Output the (X, Y) coordinate of the center of the cell containing the given text.  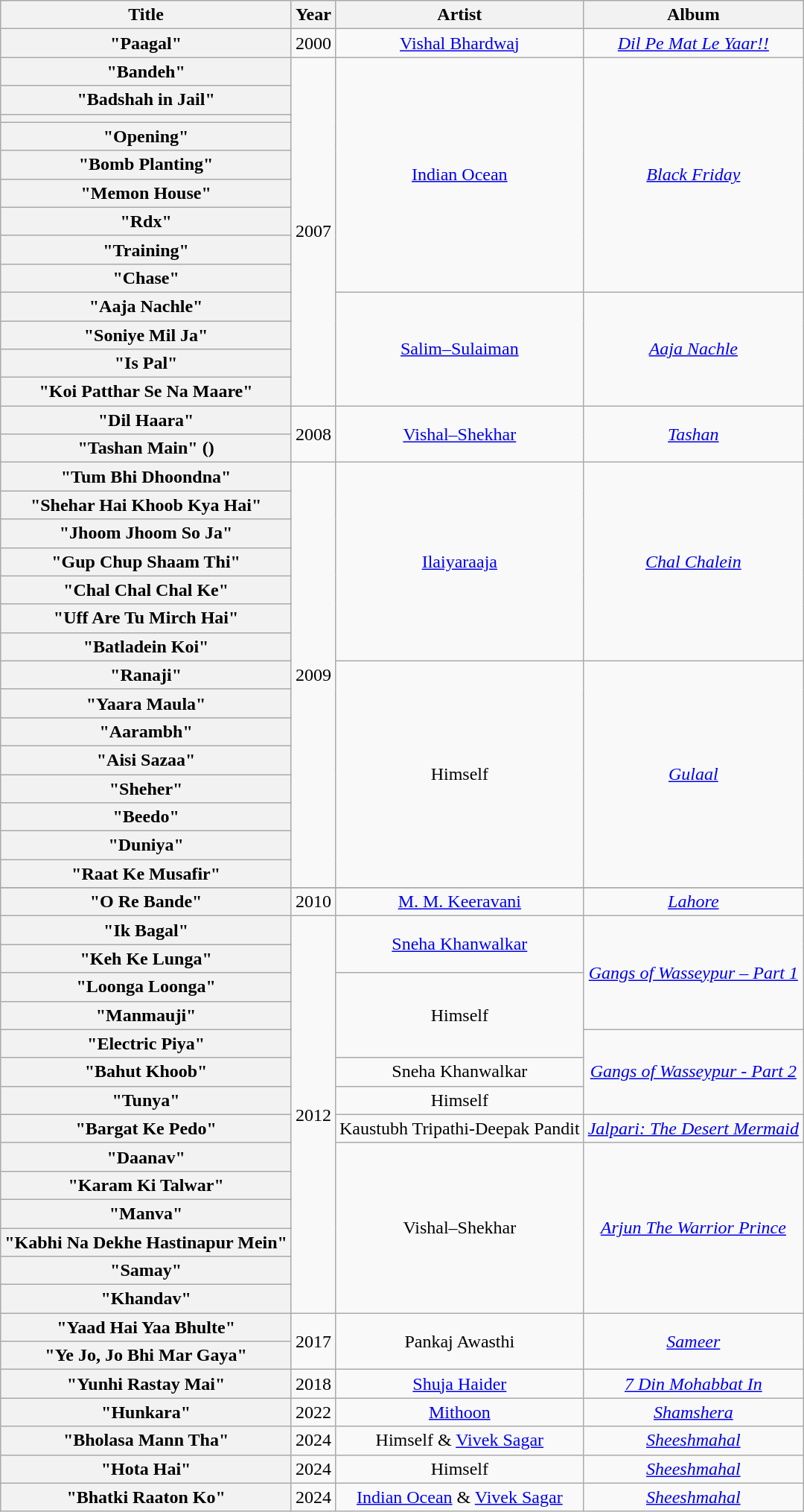
2008 (313, 434)
"Aarambh" (146, 731)
Album (693, 15)
"Ik Bagal" (146, 930)
Aaja Nachle (693, 349)
"O Re Bande" (146, 902)
"Loonga Loonga" (146, 987)
"Ranaji" (146, 675)
"Yaad Hai Yaa Bhulte" (146, 1327)
"Opening" (146, 136)
Salim–Sulaiman (459, 349)
"Jhoom Jhoom So Ja" (146, 533)
"Tum Bhi Dhoondna" (146, 477)
Mithoon (459, 1412)
2018 (313, 1384)
Black Friday (693, 175)
"Bandeh" (146, 72)
"Bargat Ke Pedo" (146, 1128)
"Ye Jo, Jo Bhi Mar Gaya" (146, 1356)
"Sheher" (146, 789)
"Tunya" (146, 1100)
"Bahut Khoob" (146, 1072)
Artist (459, 15)
"Yaara Maula" (146, 703)
"Gup Chup Shaam Thi" (146, 562)
Himself & Vivek Sagar (459, 1440)
"Soniye Mil Ja" (146, 334)
"Khandav" (146, 1299)
2022 (313, 1412)
"Paagal" (146, 43)
Ilaiyaraaja (459, 562)
"Daanav" (146, 1157)
"Bholasa Mann Tha" (146, 1440)
"Batladein Koi" (146, 647)
Shuja Haider (459, 1384)
7 Din Mohabbat In (693, 1384)
"Duniya" (146, 845)
"Manmauji" (146, 1015)
Tashan (693, 434)
"Koi Patthar Se Na Maare" (146, 392)
"Aisi Sazaa" (146, 760)
Chal Chalein (693, 562)
Arjun The Warrior Prince (693, 1227)
"Samay" (146, 1271)
"Yunhi Rastay Mai" (146, 1384)
Jalpari: The Desert Mermaid (693, 1128)
2010 (313, 902)
"Kabhi Na Dekhe Hastinapur Mein" (146, 1242)
"Memon House" (146, 193)
Shamshera (693, 1412)
Indian Ocean (459, 175)
Gulaal (693, 774)
M. M. Keeravani (459, 902)
"Is Pal" (146, 363)
Year (313, 15)
Pankaj Awasthi (459, 1341)
Kaustubh Tripathi-Deepak Pandit (459, 1128)
Lahore (693, 902)
Gangs of Wasseypur – Part 1 (693, 973)
"Hota Hai" (146, 1469)
"Uff Are Tu Mirch Hai" (146, 618)
Indian Ocean & Vivek Sagar (459, 1497)
2007 (313, 232)
2000 (313, 43)
"Training" (146, 250)
Dil Pe Mat Le Yaar!! (693, 43)
"Chal Chal Chal Ke" (146, 590)
2009 (313, 675)
"Chase" (146, 278)
"Tashan Main" () (146, 448)
Gangs of Wasseypur - Part 2 (693, 1072)
"Badshah in Jail" (146, 100)
"Bhatki Raaton Ko" (146, 1497)
2012 (313, 1114)
"Aaja Nachle" (146, 306)
2017 (313, 1341)
"Dil Haara" (146, 420)
Vishal Bhardwaj (459, 43)
Sameer (693, 1341)
"Raat Ke Musafir" (146, 874)
"Manva" (146, 1213)
"Hunkara" (146, 1412)
"Electric Piya" (146, 1044)
"Keh Ke Lunga" (146, 959)
"Rdx" (146, 221)
"Shehar Hai Khoob Kya Hai" (146, 505)
"Beedo" (146, 817)
"Karam Ki Talwar" (146, 1185)
Title (146, 15)
"Bomb Planting" (146, 165)
